Identify which cell holds the provided text, then report its [x, y] central coordinate. 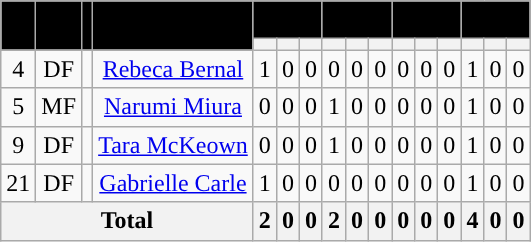
Gabrielle Carle [174, 183]
9 [18, 145]
Tara McKeown [174, 145]
Rebeca Bernal [174, 69]
5 [18, 107]
Narumi Miura [174, 107]
MF [59, 107]
Name [174, 26]
21 [18, 183]
